Return (X, Y) of the center of cell containing provided text 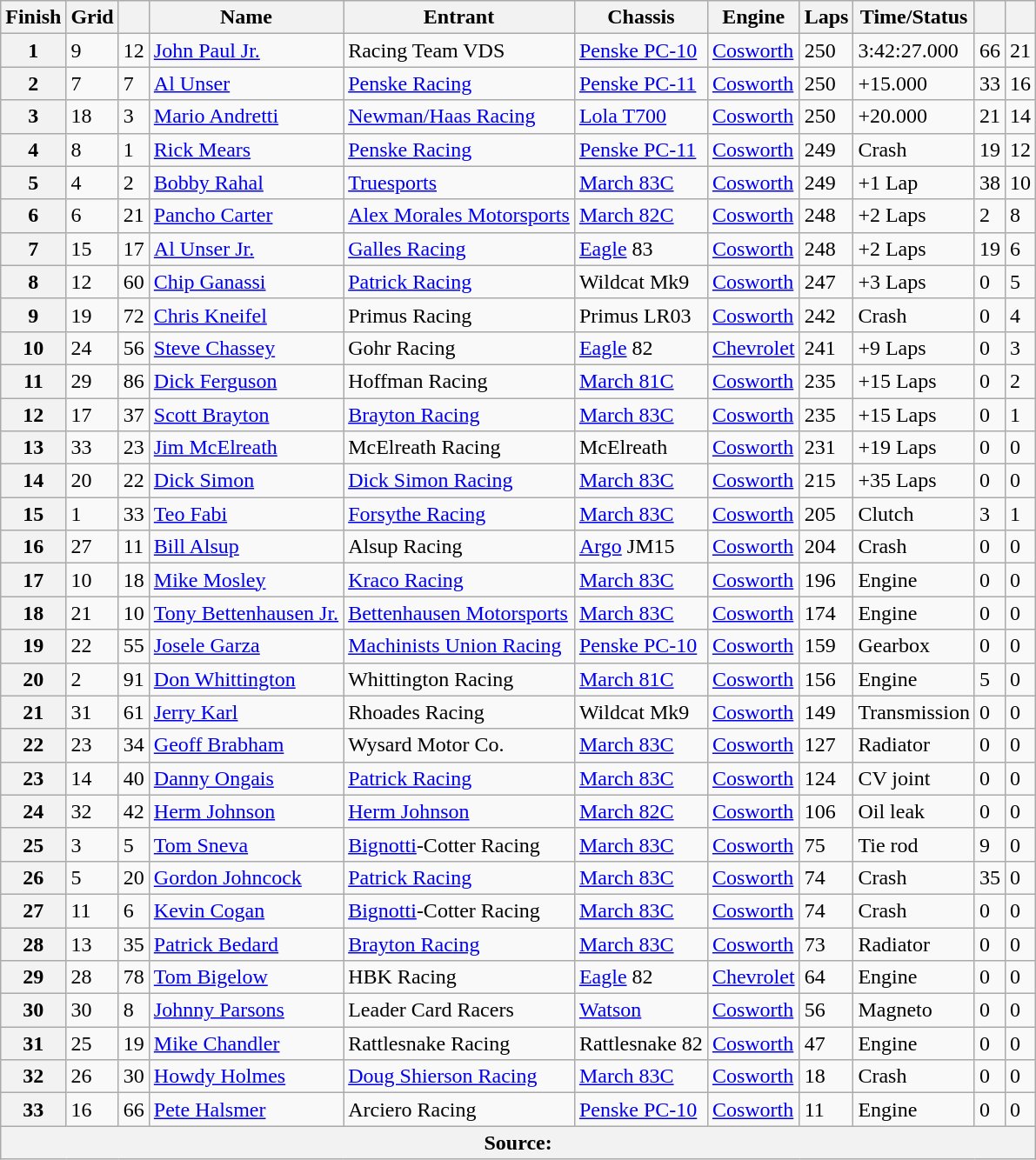
+20.000 (914, 117)
Argo JM15 (640, 547)
174 (826, 613)
Patrick Bedard (245, 943)
34 (134, 745)
247 (826, 282)
Bill Alsup (245, 547)
Chassis (640, 17)
Rick Mears (245, 150)
42 (134, 811)
+1 Lap (914, 183)
55 (134, 646)
Howdy Holmes (245, 1077)
Tom Bigelow (245, 977)
Chris Kneifel (245, 315)
Racing Team VDS (459, 50)
231 (826, 448)
Dick Ferguson (245, 381)
Finish (33, 17)
Alex Morales Motorsports (459, 216)
HBK Racing (459, 977)
+19 Laps (914, 448)
242 (826, 315)
124 (826, 778)
Chip Ganassi (245, 282)
Lola T700 (640, 117)
Hoffman Racing (459, 381)
+15.000 (914, 83)
196 (826, 580)
Jim McElreath (245, 448)
Primus Racing (459, 315)
Alsup Racing (459, 547)
Newman/Haas Racing (459, 117)
Steve Chassey (245, 348)
37 (134, 415)
127 (826, 745)
Doug Shierson Racing (459, 1077)
72 (134, 315)
Gearbox (914, 646)
Watson (640, 1010)
Scott Brayton (245, 415)
Source: (518, 1143)
Al Unser Jr. (245, 249)
+9 Laps (914, 348)
Laps (826, 17)
Gordon Johncock (245, 877)
Josele Garza (245, 646)
64 (826, 977)
Truesports (459, 183)
Forsythe Racing (459, 514)
Kraco Racing (459, 580)
61 (134, 712)
Clutch (914, 514)
Bobby Rahal (245, 183)
Time/Status (914, 17)
Wysard Motor Co. (459, 745)
Primus LR03 (640, 315)
Leader Card Racers (459, 1010)
Grid (92, 17)
Dick Simon Racing (459, 481)
Pancho Carter (245, 216)
Johnny Parsons (245, 1010)
38 (990, 183)
Entrant (459, 17)
Rattlesnake 82 (640, 1043)
149 (826, 712)
McElreath Racing (459, 448)
Whittington Racing (459, 679)
Arciero Racing (459, 1110)
205 (826, 514)
Name (245, 17)
40 (134, 778)
Kevin Cogan (245, 910)
3:42:27.000 (914, 50)
Teo Fabi (245, 514)
McElreath (640, 448)
75 (826, 844)
Danny Ongais (245, 778)
John Paul Jr. (245, 50)
Galles Racing (459, 249)
159 (826, 646)
Transmission (914, 712)
106 (826, 811)
241 (826, 348)
Rhoades Racing (459, 712)
Tie rod (914, 844)
60 (134, 282)
Magneto (914, 1010)
Tony Bettenhausen Jr. (245, 613)
Geoff Brabham (245, 745)
Rattlesnake Racing (459, 1043)
Tom Sneva (245, 844)
+3 Laps (914, 282)
215 (826, 481)
47 (826, 1043)
156 (826, 679)
78 (134, 977)
86 (134, 381)
Gohr Racing (459, 348)
Mario Andretti (245, 117)
91 (134, 679)
Pete Halsmer (245, 1110)
204 (826, 547)
Al Unser (245, 83)
+35 Laps (914, 481)
Don Whittington (245, 679)
CV joint (914, 778)
Jerry Karl (245, 712)
Bettenhausen Motorsports (459, 613)
Dick Simon (245, 481)
Machinists Union Racing (459, 646)
Mike Chandler (245, 1043)
73 (826, 943)
Mike Mosley (245, 580)
Oil leak (914, 811)
Eagle 83 (640, 249)
